Detect which cell encompasses the target text, then output its [X, Y] center coordinate. 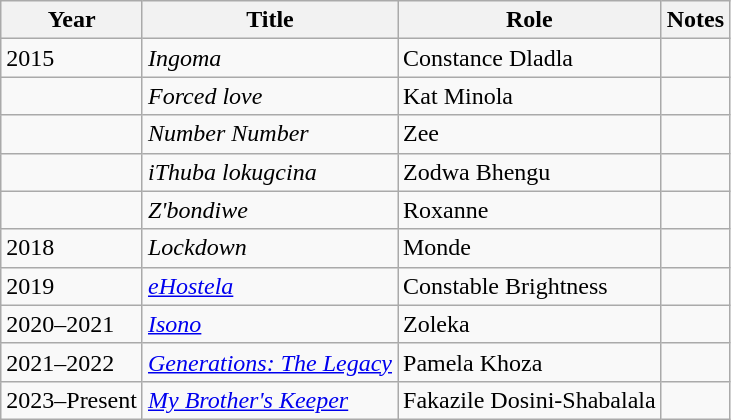
Zodwa Bhengu [530, 172]
2018 [72, 248]
Z'bondiwe [270, 210]
Roxanne [530, 210]
Number Number [270, 134]
Year [72, 20]
Fakazile Dosini-Shabalala [530, 400]
Ingoma [270, 58]
Kat Minola [530, 96]
2021–2022 [72, 362]
My Brother's Keeper [270, 400]
Notes [695, 20]
iThuba lokugcina [270, 172]
Constable Brightness [530, 286]
eHostela [270, 286]
Zoleka [530, 324]
Pamela Khoza [530, 362]
Lockdown [270, 248]
2023–Present [72, 400]
Monde [530, 248]
2019 [72, 286]
Title [270, 20]
Generations: The Legacy [270, 362]
Isono [270, 324]
Zee [530, 134]
2015 [72, 58]
Role [530, 20]
Forced love [270, 96]
Constance Dladla [530, 58]
2020–2021 [72, 324]
